Output the [X, Y] coordinate of the center of the cell containing the given text.  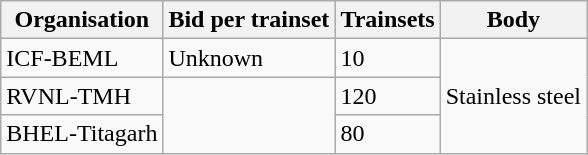
10 [388, 58]
Stainless steel [513, 96]
120 [388, 96]
Trainsets [388, 20]
80 [388, 134]
Bid per trainset [249, 20]
RVNL-TMH [82, 96]
Unknown [249, 58]
BHEL-Titagarh [82, 134]
Organisation [82, 20]
Body [513, 20]
ICF-BEML [82, 58]
